Capture the cell that displays the provided text and extract its (x, y) central coordinate. 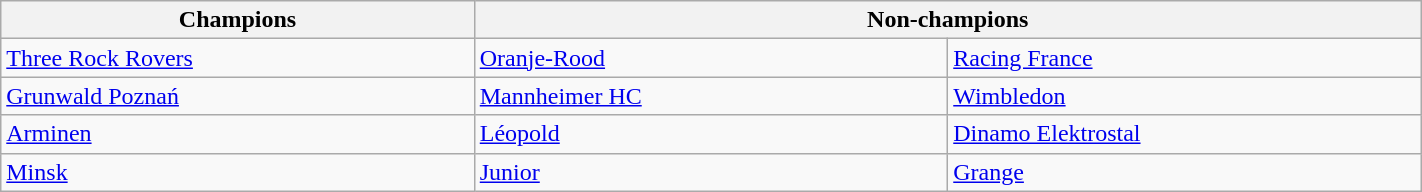
Mannheimer HC (710, 96)
Three Rock Rovers (238, 58)
Dinamo Elektrostal (1185, 134)
Wimbledon (1185, 96)
Léopold (710, 134)
Racing France (1185, 58)
Minsk (238, 172)
Junior (710, 172)
Grange (1185, 172)
Grunwald Poznań (238, 96)
Oranje-Rood (710, 58)
Arminen (238, 134)
Champions (238, 20)
Non-champions (948, 20)
